Locate the cell with the specified text and output its (X, Y) center coordinate. 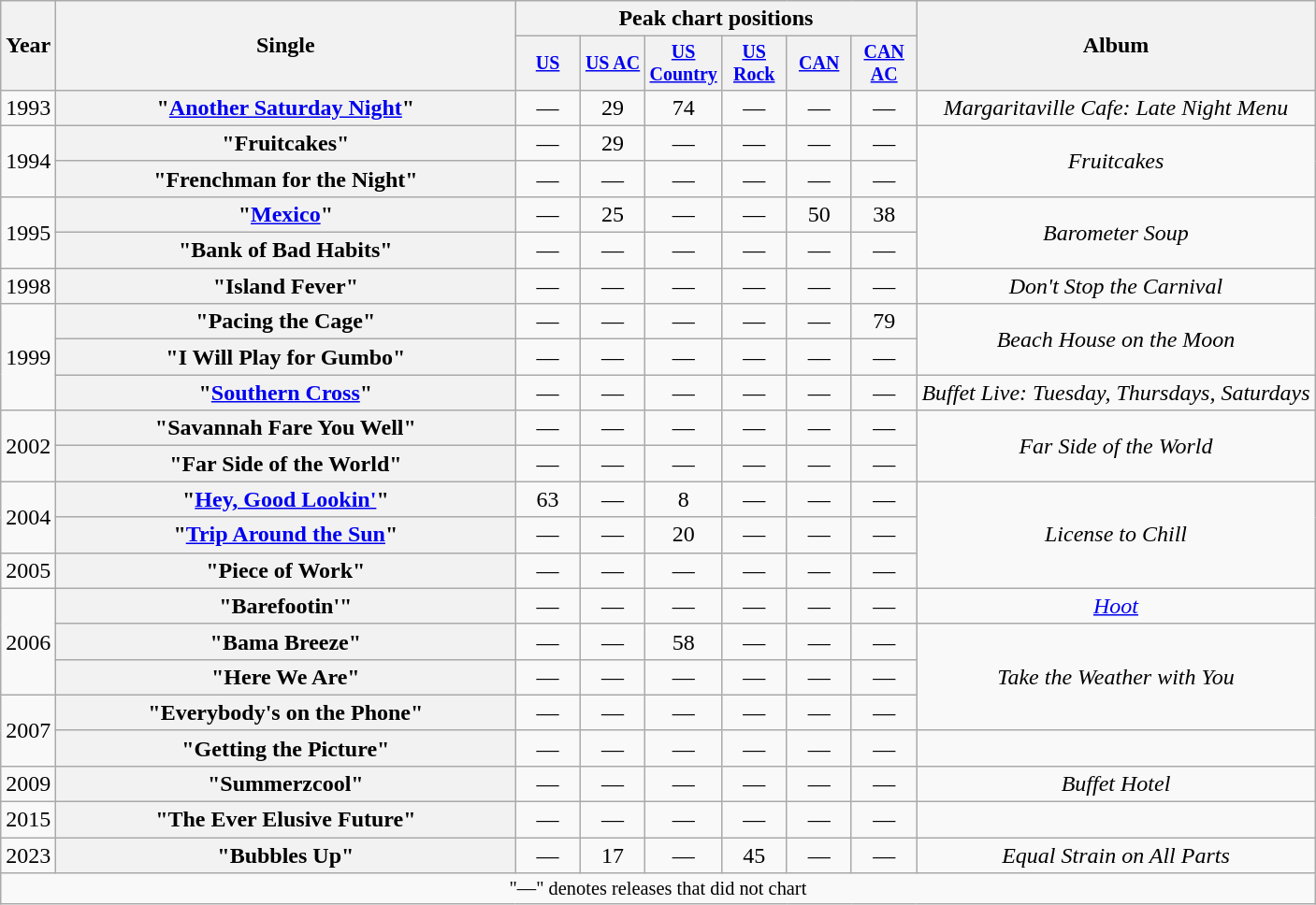
"Another Saturday Night" (286, 108)
2006 (28, 641)
CAN AC (883, 64)
"Barefootin'" (286, 606)
Album (1116, 46)
"Here We Are" (286, 677)
Single (286, 46)
"Far Side of the World" (286, 464)
"Everybody's on the Phone" (286, 712)
Year (28, 46)
US (548, 64)
1998 (28, 286)
2009 (28, 783)
50 (819, 214)
"Summerzcool" (286, 783)
58 (684, 641)
17 (612, 855)
2002 (28, 446)
1995 (28, 232)
"Piece of Work" (286, 570)
"Southern Cross" (286, 393)
Buffet Live: Tuesday, Thursdays, Saturdays (1116, 393)
38 (883, 214)
"I Will Play for Gumbo" (286, 357)
"Pacing the Cage" (286, 322)
Barometer Soup (1116, 232)
Fruitcakes (1116, 161)
Peak chart positions (716, 19)
45 (754, 855)
Buffet Hotel (1116, 783)
"—" denotes releases that did not chart (658, 889)
Far Side of the World (1116, 446)
2005 (28, 570)
US Country (684, 64)
79 (883, 322)
Take the Weather with You (1116, 677)
"Trip Around the Sun" (286, 535)
Beach House on the Moon (1116, 339)
63 (548, 499)
2023 (28, 855)
"Hey, Good Lookin'" (286, 499)
"Bama Breeze" (286, 641)
"The Ever Elusive Future" (286, 820)
"Savannah Fare You Well" (286, 428)
"Mexico" (286, 214)
1993 (28, 108)
"Fruitcakes" (286, 143)
"Island Fever" (286, 286)
20 (684, 535)
"Bubbles Up" (286, 855)
Equal Strain on All Parts (1116, 855)
"Bank of Bad Habits" (286, 251)
CAN (819, 64)
US Rock (754, 64)
74 (684, 108)
1999 (28, 357)
2015 (28, 820)
25 (612, 214)
"Getting the Picture" (286, 748)
License to Chill (1116, 535)
2007 (28, 730)
Hoot (1116, 606)
US AC (612, 64)
1994 (28, 161)
2004 (28, 517)
Margaritaville Cafe: Late Night Menu (1116, 108)
8 (684, 499)
"Frenchman for the Night" (286, 179)
Don't Stop the Carnival (1116, 286)
